Scan for the cell matching the given text and deliver its [x, y] coordinate at center. 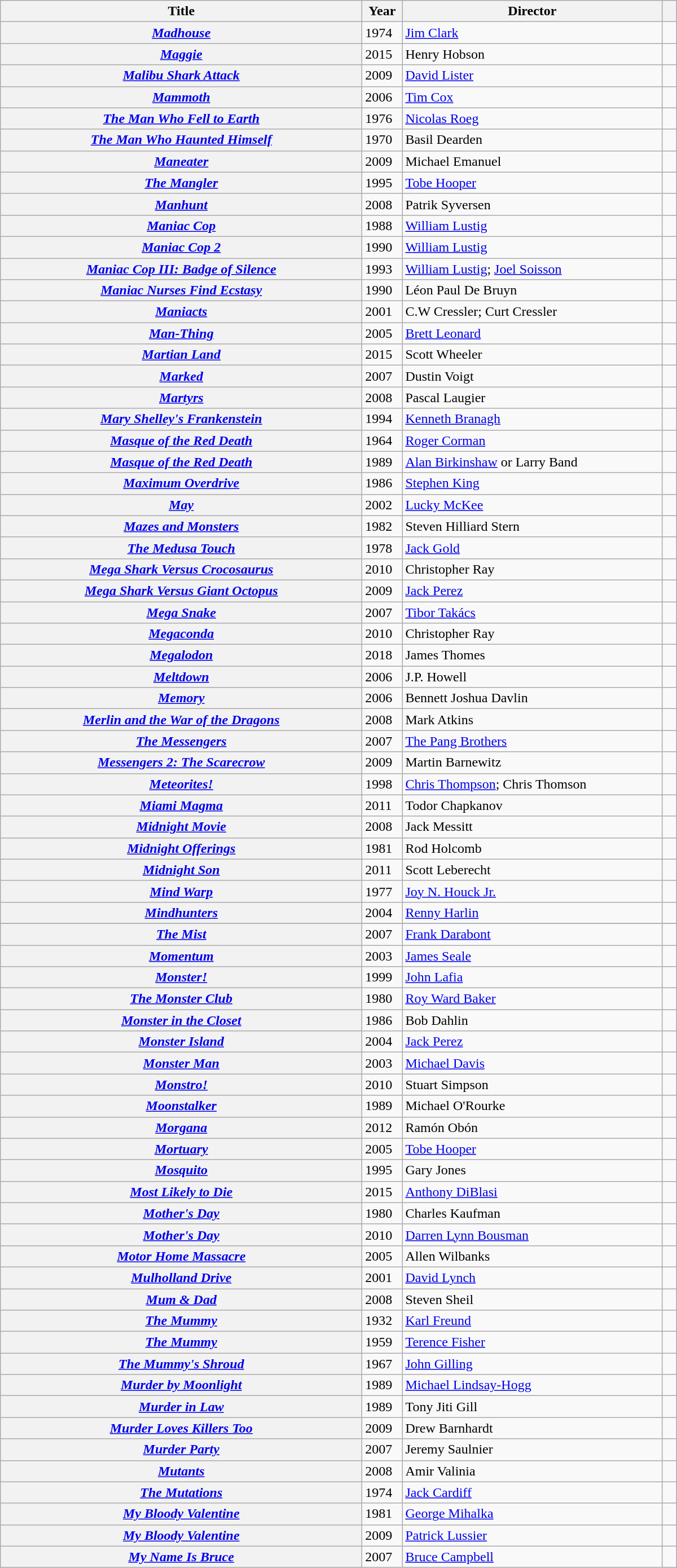
Motor Home Massacre [182, 1256]
My Name Is Bruce [182, 1557]
1976 [383, 118]
Bob Dahlin [533, 1020]
Stuart Simpson [533, 1085]
Mazes and Monsters [182, 526]
Murder Party [182, 1450]
Merlin and the War of the Dragons [182, 720]
Martyrs [182, 398]
Scott Leberecht [533, 870]
2018 [383, 655]
The Pang Brothers [533, 741]
Frank Darabont [533, 934]
James Thomes [533, 655]
Maggie [182, 54]
Martin Barnewitz [533, 763]
1964 [383, 441]
Jim Clark [533, 33]
The Mangler [182, 183]
Michael O'Rourke [533, 1106]
Mind Warp [182, 891]
Roy Ward Baker [533, 999]
Stephen King [533, 483]
Midnight Movie [182, 827]
Most Likely to Die [182, 1192]
Michael Lindsay-Hogg [533, 1385]
Mum & Dad [182, 1299]
Michael Davis [533, 1063]
Title [182, 11]
2012 [383, 1127]
Drew Barnhardt [533, 1428]
The Medusa Touch [182, 548]
1932 [383, 1321]
Maniac Cop III: Badge of Silence [182, 269]
Mutants [182, 1471]
Gary Jones [533, 1170]
Mulholland Drive [182, 1278]
Mindhunters [182, 913]
Anthony DiBlasi [533, 1192]
Megalodon [182, 655]
Director [533, 11]
Roger Corman [533, 441]
George Mihalka [533, 1514]
1993 [383, 269]
Darren Lynn Bousman [533, 1235]
Maximum Overdrive [182, 483]
Pascal Laugier [533, 398]
Mary Shelley's Frankenstein [182, 419]
Maniacts [182, 312]
Joy N. Houck Jr. [533, 891]
David Lister [533, 76]
Karl Freund [533, 1321]
Chris Thompson; Chris Thomson [533, 784]
1977 [383, 891]
Alan Birkinshaw or Larry Band [533, 462]
Michael Emanuel [533, 161]
1988 [383, 226]
Kenneth Branagh [533, 419]
Brett Leonard [533, 333]
Mortuary [182, 1149]
Memory [182, 698]
1978 [383, 548]
Tibor Takács [533, 612]
Madhouse [182, 33]
Bennett Joshua Davlin [533, 698]
Mark Atkins [533, 720]
The Man Who Fell to Earth [182, 118]
Tim Cox [533, 97]
Murder by Moonlight [182, 1385]
May [182, 505]
Jack Cardiff [533, 1492]
1967 [383, 1364]
2002 [383, 505]
Patrick Lussier [533, 1535]
Year [383, 11]
Monster in the Closet [182, 1020]
The Monster Club [182, 999]
Midnight Son [182, 870]
Miami Magma [182, 805]
The Mutations [182, 1492]
Murder Loves Killers Too [182, 1428]
Henry Hobson [533, 54]
John Gilling [533, 1364]
Murder in Law [182, 1407]
Steven Sheil [533, 1299]
Léon Paul De Bruyn [533, 290]
1994 [383, 419]
Maniac Cop 2 [182, 247]
Charles Kaufman [533, 1213]
1999 [383, 977]
Monster! [182, 977]
Dustin Voigt [533, 376]
1970 [383, 140]
1982 [383, 526]
1998 [383, 784]
William Lustig; Joel Soisson [533, 269]
Patrik Syversen [533, 204]
Jack Messitt [533, 827]
Todor Chapkanov [533, 805]
Rod Holcomb [533, 848]
Moonstalker [182, 1106]
Lucky McKee [533, 505]
The Messengers [182, 741]
Marked [182, 376]
Momentum [182, 956]
Manhunt [182, 204]
Messengers 2: The Scarecrow [182, 763]
Ramón Obón [533, 1127]
1959 [383, 1342]
Monster Man [182, 1063]
John Lafia [533, 977]
Megaconda [182, 634]
Mosquito [182, 1170]
Nicolas Roeg [533, 118]
Allen Wilbanks [533, 1256]
Maneater [182, 161]
James Seale [533, 956]
Mega Shark Versus Crocosaurus [182, 569]
J.P. Howell [533, 677]
Man-Thing [182, 333]
Renny Harlin [533, 913]
Martian Land [182, 355]
Maniac Cop [182, 226]
Meteorites! [182, 784]
Mega Snake [182, 612]
C.W Cressler; Curt Cressler [533, 312]
The Mummy's Shroud [182, 1364]
Meltdown [182, 677]
Mega Shark Versus Giant Octopus [182, 591]
Maniac Nurses Find Ecstasy [182, 290]
Midnight Offerings [182, 848]
Malibu Shark Attack [182, 76]
Tony Jiti Gill [533, 1407]
Morgana [182, 1127]
Terence Fisher [533, 1342]
Steven Hilliard Stern [533, 526]
The Mist [182, 934]
Jeremy Saulnier [533, 1450]
Monstro! [182, 1085]
Scott Wheeler [533, 355]
David Lynch [533, 1278]
Mammoth [182, 97]
Amir Valinia [533, 1471]
The Man Who Haunted Himself [182, 140]
Monster Island [182, 1042]
Jack Gold [533, 548]
Basil Dearden [533, 140]
Bruce Campbell [533, 1557]
